Identify which cell holds the provided text, then report its [X, Y] central coordinate. 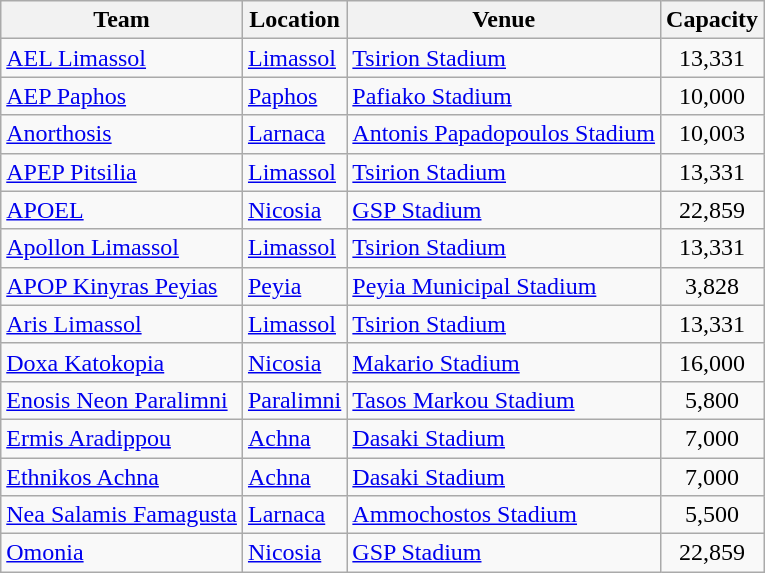
Capacity [712, 20]
5,800 [712, 400]
Paphos [294, 96]
Ammochostos Stadium [504, 515]
Paralimni [294, 400]
5,500 [712, 515]
Ermis Aradippou [122, 438]
10,000 [712, 96]
Peyia [294, 286]
Aris Limassol [122, 324]
Pafiako Stadium [504, 96]
10,003 [712, 134]
Tasos Markou Stadium [504, 400]
APOP Kinyras Peyias [122, 286]
Location [294, 20]
APOEL [122, 210]
Team [122, 20]
Omonia [122, 553]
Nea Salamis Famagusta [122, 515]
AEP Paphos [122, 96]
AEL Limassol [122, 58]
Venue [504, 20]
Apollon Limassol [122, 248]
Ethnikos Achna [122, 477]
Enosis Neon Paralimni [122, 400]
Makario Stadium [504, 362]
16,000 [712, 362]
APEP Pitsilia [122, 172]
Anorthosis [122, 134]
Doxa Katokopia [122, 362]
Peyia Municipal Stadium [504, 286]
Antonis Papadopoulos Stadium [504, 134]
3,828 [712, 286]
